For the text-containing cell, return its midpoint in (X, Y) coordinate format. 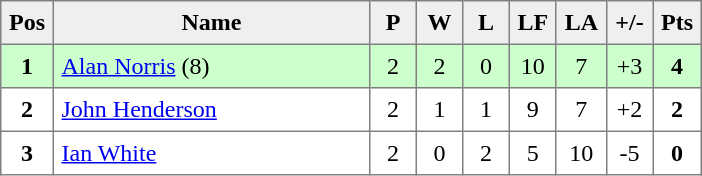
9 (532, 110)
L (486, 23)
4 (677, 66)
3 (27, 153)
John Henderson (211, 110)
Pos (27, 23)
Alan Norris (8) (211, 66)
LA (581, 23)
Ian White (211, 153)
+/- (629, 23)
LF (532, 23)
+2 (629, 110)
P (393, 23)
5 (532, 153)
Pts (677, 23)
-5 (629, 153)
W (439, 23)
Name (211, 23)
+3 (629, 66)
